Detect which cell encompasses the target text, then output its (X, Y) center coordinate. 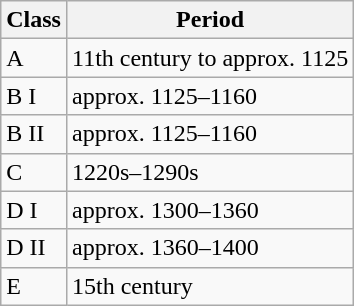
1220s–1290s (210, 172)
B II (34, 134)
approx. 1360–1400 (210, 248)
C (34, 172)
Class (34, 20)
D II (34, 248)
A (34, 58)
E (34, 286)
15th century (210, 286)
D I (34, 210)
B I (34, 96)
11th century to approx. 1125 (210, 58)
approx. 1300–1360 (210, 210)
Period (210, 20)
